Find where the given text appears and provide that cell's center as [X, Y] coordinate. 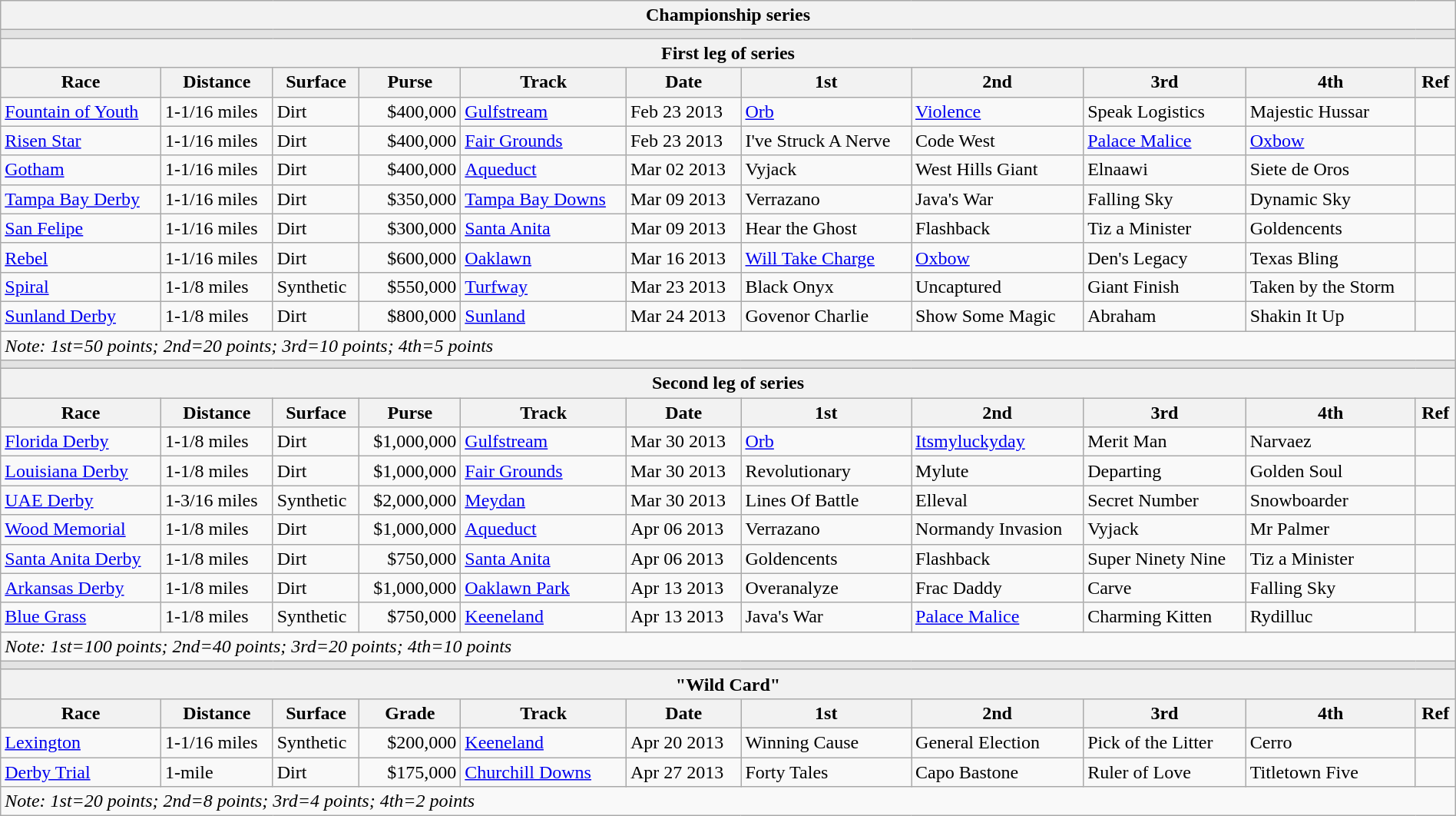
Hear the Ghost [826, 228]
Tampa Bay Downs [544, 199]
Risen Star [81, 141]
Grade [410, 713]
Lexington [81, 742]
Titletown Five [1330, 772]
Mr Palmer [1330, 529]
Wood Memorial [81, 529]
1-mile [217, 772]
Second leg of series [728, 383]
Tampa Bay Derby [81, 199]
$175,000 [410, 772]
Forty Tales [826, 772]
Departing [1165, 471]
Elnaawi [1165, 170]
Siete de Oros [1330, 170]
1-3/16 miles [217, 500]
Fountain of Youth [81, 111]
Narvaez [1330, 442]
"Wild Card" [728, 684]
Abraham [1165, 316]
Note: 1st=50 points; 2nd=20 points; 3rd=10 points; 4th=5 points [728, 345]
Oaklawn [544, 257]
Golden Soul [1330, 471]
Note: 1st=20 points; 2nd=8 points; 3rd=4 points; 4th=2 points [728, 801]
Churchill Downs [544, 772]
Itsmyluckyday [998, 442]
Govenor Charlie [826, 316]
Florida Derby [81, 442]
Apr 27 2013 [683, 772]
Den's Legacy [1165, 257]
Derby Trial [81, 772]
Cerro [1330, 742]
Elleval [998, 500]
$800,000 [410, 316]
Blue Grass [81, 617]
Lines Of Battle [826, 500]
Turfway [544, 287]
General Election [998, 742]
$300,000 [410, 228]
West Hills Giant [998, 170]
Mar 02 2013 [683, 170]
Rydilluc [1330, 617]
Oaklawn Park [544, 588]
Spiral [81, 287]
$550,000 [410, 287]
Capo Bastone [998, 772]
Santa Anita Derby [81, 559]
Gotham [81, 170]
$200,000 [410, 742]
Sunland [544, 316]
Speak Logistics [1165, 111]
Super Ninety Nine [1165, 559]
Louisiana Derby [81, 471]
UAE Derby [81, 500]
Will Take Charge [826, 257]
Sunland Derby [81, 316]
Winning Cause [826, 742]
Snowboarder [1330, 500]
Note: 1st=100 points; 2nd=40 points; 3rd=20 points; 4th=10 points [728, 646]
Majestic Hussar [1330, 111]
Championship series [728, 15]
$600,000 [410, 257]
Revolutionary [826, 471]
Mar 16 2013 [683, 257]
Black Onyx [826, 287]
I've Struck A Nerve [826, 141]
Mar 23 2013 [683, 287]
Shakin It Up [1330, 316]
First leg of series [728, 53]
Frac Daddy [998, 588]
Taken by the Storm [1330, 287]
Rebel [81, 257]
Apr 20 2013 [683, 742]
Code West [998, 141]
Uncaptured [998, 287]
Texas Bling [1330, 257]
Secret Number [1165, 500]
$2,000,000 [410, 500]
Pick of the Litter [1165, 742]
Ruler of Love [1165, 772]
Carve [1165, 588]
Arkansas Derby [81, 588]
Mar 24 2013 [683, 316]
Giant Finish [1165, 287]
Show Some Magic [998, 316]
Mylute [998, 471]
Charming Kitten [1165, 617]
$350,000 [410, 199]
San Felipe [81, 228]
Dynamic Sky [1330, 199]
Normandy Invasion [998, 529]
Meydan [544, 500]
Merit Man [1165, 442]
Violence [998, 111]
Overanalyze [826, 588]
